Locate the cell with the specified text and output its (X, Y) center coordinate. 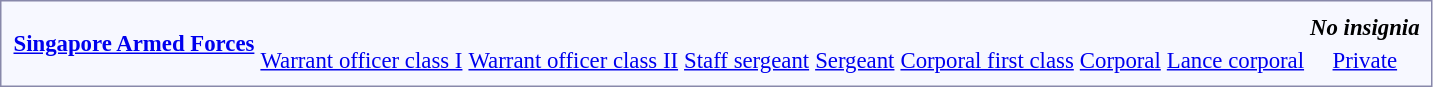
Staff sergeant (747, 60)
Private (1366, 60)
Lance corporal (1235, 60)
Singapore Armed Forces (134, 44)
Warrant officer class I (362, 60)
Warrant officer class II (574, 60)
No insignia (1366, 27)
Sergeant (855, 60)
Corporal (1120, 60)
Corporal first class (987, 60)
